Return the (X, Y) coordinate for the center point of the cell that contains the specified text.  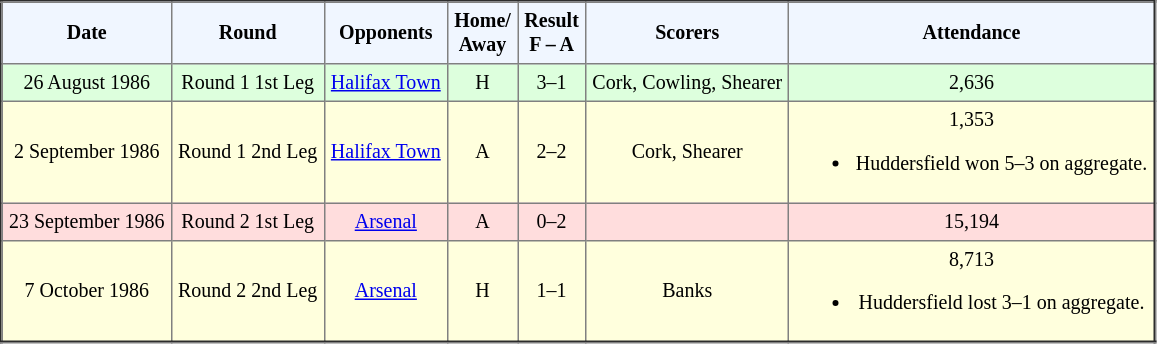
Cork, Cowling, Shearer (688, 83)
Attendance (972, 33)
Round 1 1st Leg (248, 83)
1,353Huddersfield won 5–3 on aggregate. (972, 152)
15,194 (972, 222)
Scorers (688, 33)
Cork, Shearer (688, 152)
8,713Huddersfield lost 3–1 on aggregate. (972, 291)
23 September 1986 (87, 222)
Round 1 2nd Leg (248, 152)
2–2 (552, 152)
Banks (688, 291)
7 October 1986 (87, 291)
Round 2 2nd Leg (248, 291)
3–1 (552, 83)
26 August 1986 (87, 83)
0–2 (552, 222)
Home/Away (482, 33)
Round 2 1st Leg (248, 222)
2,636 (972, 83)
ResultF – A (552, 33)
Opponents (386, 33)
1–1 (552, 291)
Round (248, 33)
2 September 1986 (87, 152)
Date (87, 33)
